From the cell containing the given text, extract its center point as [x, y] coordinate. 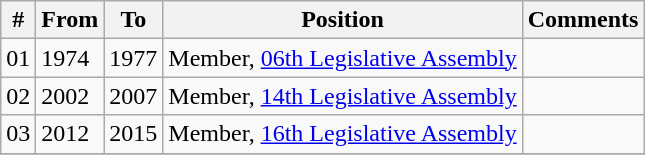
Comments [583, 20]
03 [18, 134]
Member, 06th Legislative Assembly [342, 58]
01 [18, 58]
To [134, 20]
1977 [134, 58]
2007 [134, 96]
2002 [70, 96]
From [70, 20]
1974 [70, 58]
Position [342, 20]
02 [18, 96]
Member, 14th Legislative Assembly [342, 96]
Member, 16th Legislative Assembly [342, 134]
2012 [70, 134]
# [18, 20]
2015 [134, 134]
